Detect which cell encompasses the target text, then output its (x, y) center coordinate. 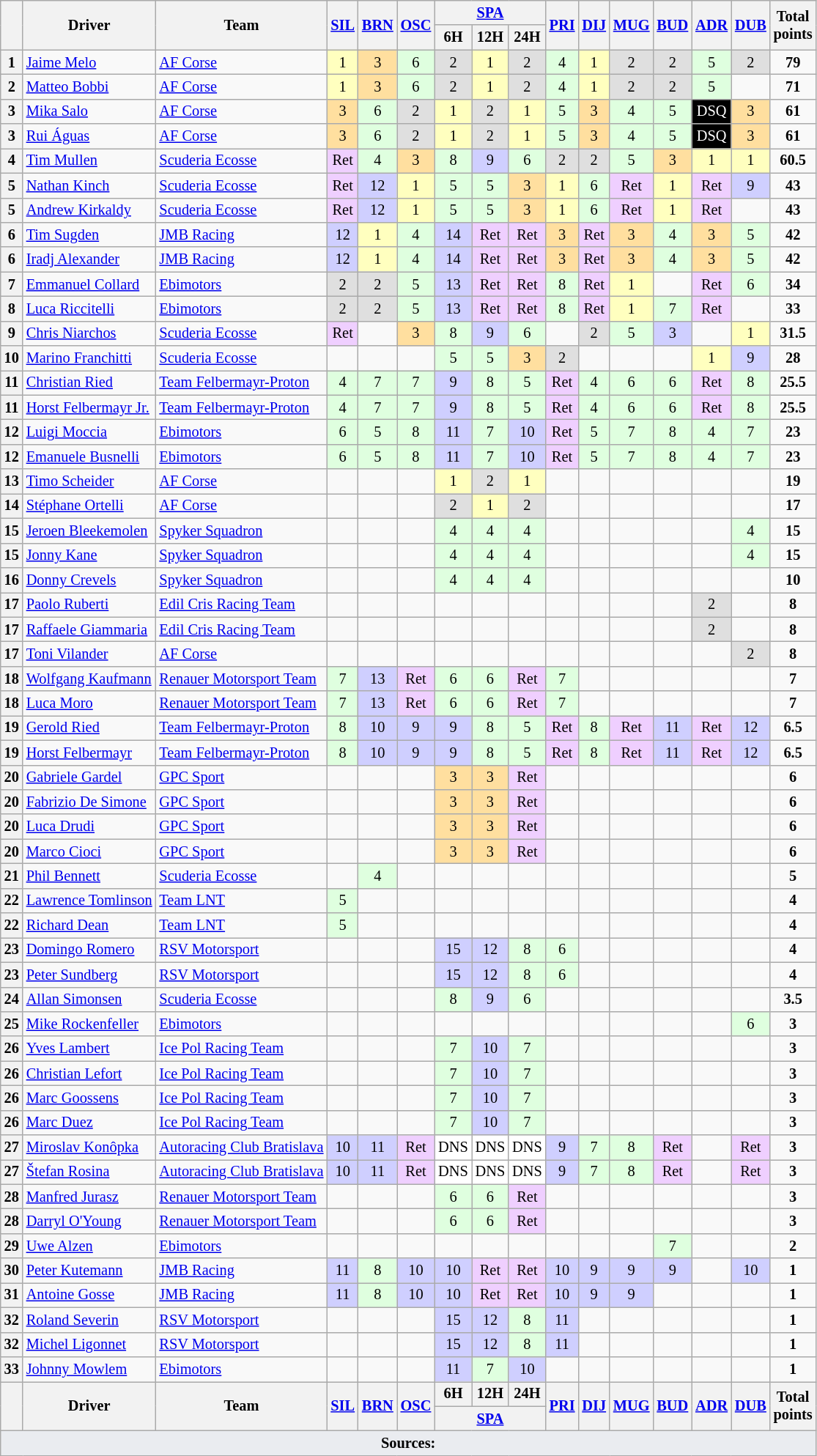
31 (12, 1295)
Emmanuel Collard (89, 284)
Tim Sugden (89, 234)
Allan Simonsen (89, 999)
30 (12, 1271)
Darryl O'Young (89, 1222)
Stéphane Ortelli (89, 506)
Phil Bennett (89, 876)
Horst Felbermayr Jr. (89, 407)
29 (12, 1246)
Raffaele Giammaria (89, 629)
Richard Dean (89, 925)
Wolfgang Kaufmann (89, 679)
Iradj Alexander (89, 259)
Toni Vilander (89, 654)
60.5 (793, 160)
Fabrizio De Simone (89, 802)
21 (12, 876)
Marc Duez (89, 1123)
Domingo Romero (89, 950)
Luigi Moccia (89, 432)
Peter Sundberg (89, 975)
Marc Goossens (89, 1098)
Gerold Ried (89, 728)
Lawrence Tomlinson (89, 901)
34 (793, 284)
Matteo Bobbi (89, 86)
24 (12, 999)
Marco Cioci (89, 851)
Štefan Rosina (89, 1172)
Donny Crevels (89, 580)
Marino Franchitti (89, 358)
Johnny Mowlem (89, 1369)
Uwe Alzen (89, 1246)
Horst Felbermayr (89, 753)
Christian Lefort (89, 1073)
Chris Niarchos (89, 333)
Yves Lambert (89, 1049)
3.5 (793, 999)
Christian Ried (89, 383)
Gabriele Gardel (89, 777)
Jonny Kane (89, 555)
Jaime Melo (89, 62)
16 (12, 580)
79 (793, 62)
Miroslav Konôpka (89, 1148)
Tim Mullen (89, 160)
Luca Drudi (89, 827)
Mika Salo (89, 111)
Jeroen Bleekemolen (89, 531)
Michel Ligonnet (89, 1345)
Sources: (409, 1443)
Peter Kutemann (89, 1271)
Mike Rockenfeller (89, 1024)
Roland Severin (89, 1320)
Luca Moro (89, 703)
Emanuele Busnelli (89, 457)
25 (12, 1024)
Paolo Ruberti (89, 605)
Luca Riccitelli (89, 308)
Rui Águas (89, 136)
Timo Scheider (89, 481)
Manfred Jurasz (89, 1197)
71 (793, 86)
31.5 (793, 333)
Antoine Gosse (89, 1295)
Andrew Kirkaldy (89, 210)
Nathan Kinch (89, 185)
